Extract the [X, Y] coordinate from the center of the cell holding the provided text.  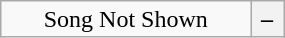
– [268, 20]
Song Not Shown [126, 20]
